Pinpoint the cell where the given text exists, returning its (x, y) midpoint coordinate. 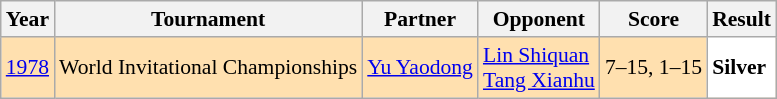
Lin Shiquan Tang Xianhu (539, 68)
Silver (742, 68)
World Invitational Championships (208, 68)
Score (654, 19)
7–15, 1–15 (654, 68)
Opponent (539, 19)
1978 (28, 68)
Year (28, 19)
Partner (420, 19)
Tournament (208, 19)
Result (742, 19)
Yu Yaodong (420, 68)
